Capture the cell that displays the provided text and extract its (X, Y) central coordinate. 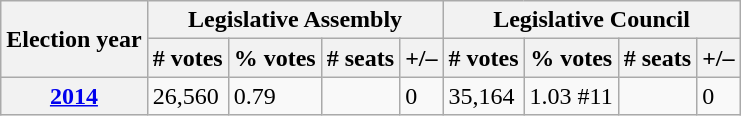
35,164 (484, 96)
0.79 (274, 96)
1.03 #11 (571, 96)
Legislative Council (592, 20)
2014 (74, 96)
26,560 (188, 96)
Election year (74, 39)
Legislative Assembly (295, 20)
